Extract the [x, y] coordinate from the center of the cell holding the provided text.  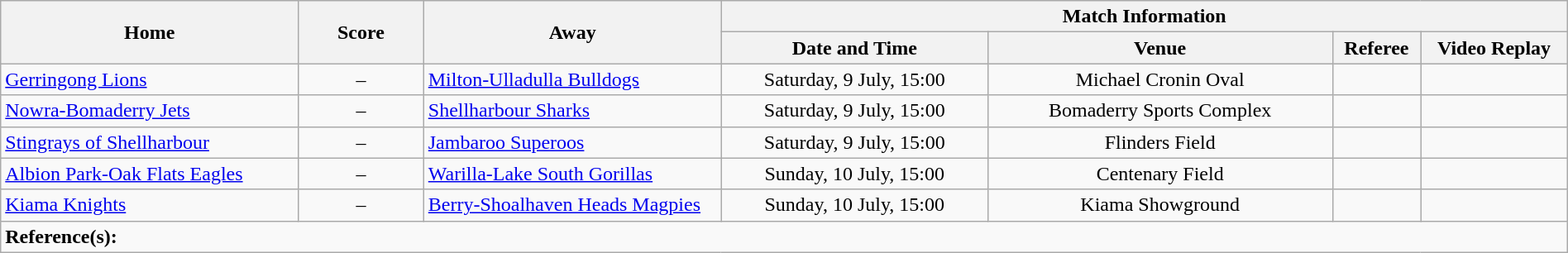
Referee [1376, 48]
Michael Cronin Oval [1159, 79]
Gerringong Lions [150, 79]
Date and Time [854, 48]
Stingrays of Shellharbour [150, 142]
Kiama Showground [1159, 205]
Video Replay [1494, 48]
Bomaderry Sports Complex [1159, 111]
Kiama Knights [150, 205]
Home [150, 32]
Venue [1159, 48]
Milton-Ulladulla Bulldogs [572, 79]
Shellharbour Sharks [572, 111]
Away [572, 32]
Jambaroo Superoos [572, 142]
Score [361, 32]
Match Information [1145, 17]
Centenary Field [1159, 174]
Flinders Field [1159, 142]
Nowra-Bomaderry Jets [150, 111]
Berry-Shoalhaven Heads Magpies [572, 205]
Warilla-Lake South Gorillas [572, 174]
Albion Park-Oak Flats Eagles [150, 174]
Reference(s): [784, 236]
